Determine the (x, y) coordinate at the center of the cell enclosing the given text.  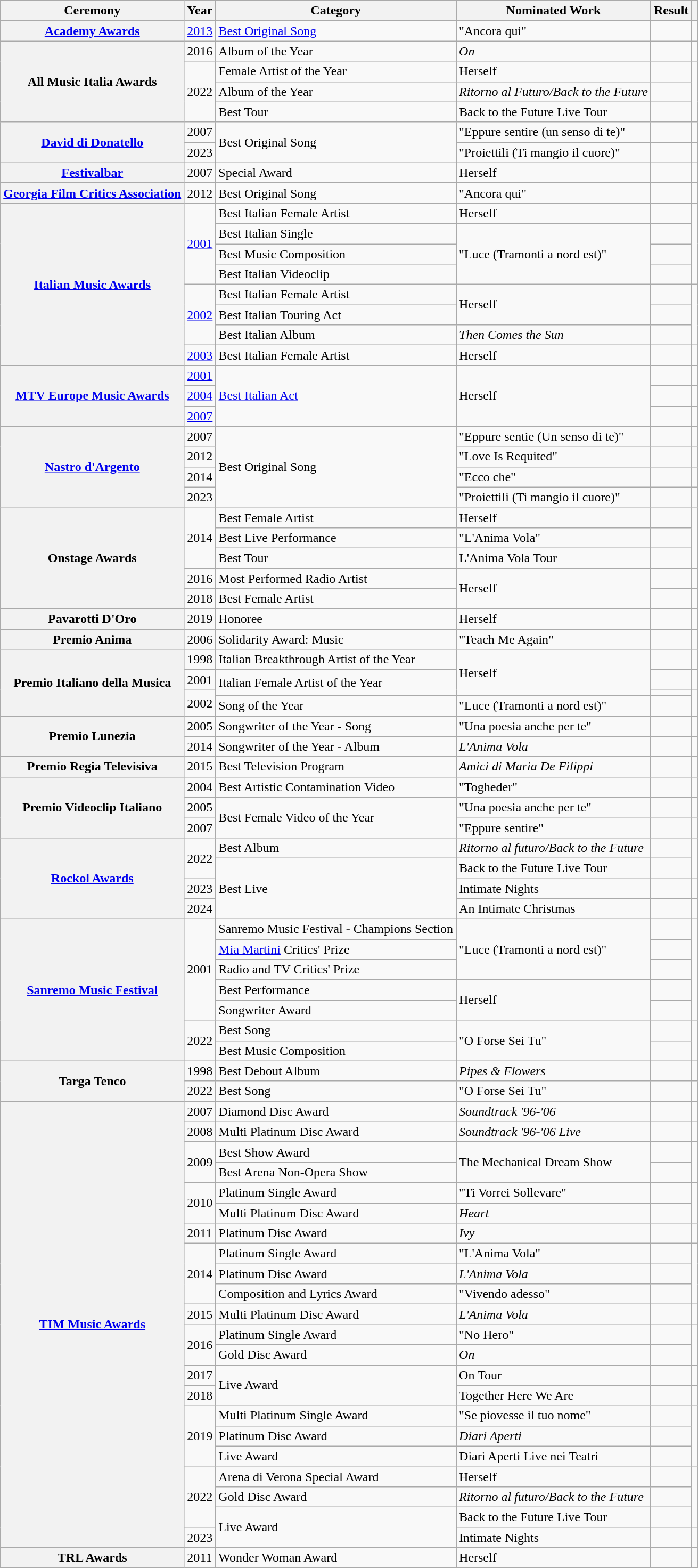
Honoree (336, 619)
Premio Lunezia (93, 736)
Best Debout Album (336, 1071)
Festivalbar (93, 173)
Best Italian Album (336, 335)
2009 (200, 1162)
Best Female Video of the Year (336, 817)
L'Anima Vola Tour (554, 558)
Best Italian Videoclip (336, 274)
All Music Italia Awards (93, 82)
Song of the Year (336, 706)
Nastro d'Argento (93, 467)
The Mechanical Dream Show (554, 1162)
Onstage Awards (93, 558)
Best Performance (336, 990)
TRL Awards (93, 1558)
Diari Aperti Live nei Teatri (554, 1456)
"Se piovesse il tuo nome" (554, 1416)
"Teach Me Again" (554, 639)
On Tour (554, 1375)
Premio Italiano della Musica (93, 683)
Ivy (554, 1233)
Georgia Film Critics Association (93, 193)
Amici di Maria De Filippi (554, 767)
Rockol Awards (93, 878)
Then Comes the Sun (554, 335)
"Ecco che" (554, 477)
Pipes & Flowers (554, 1071)
Mia Martini Critics' Prize (336, 949)
"Eppure sentire" (554, 827)
"Togheder" (554, 787)
Songwriter Award (336, 1010)
"Eppure sentire (un senso di te)" (554, 132)
Targa Tenco (93, 1081)
Multi Platinum Single Award (336, 1416)
2008 (200, 1132)
2006 (200, 639)
Premio Videoclip Italiano (93, 807)
Best Live Performance (336, 538)
Soundtrack '96-'06 Live (554, 1132)
Premio Regia Televisiva (93, 767)
Best Live (336, 888)
Category (336, 11)
Best Television Program (336, 767)
An Intimate Christmas (554, 909)
Heart (554, 1213)
Italian Music Awards (93, 284)
Nominated Work (554, 11)
Soundtrack '96-'06 (554, 1111)
Year (200, 11)
Together Here We Are (554, 1395)
Best Artistic Contamination Video (336, 787)
2003 (200, 355)
Premio Anima (93, 639)
Composition and Lyrics Award (336, 1294)
Diamond Disc Award (336, 1111)
Solidarity Award: Music (336, 639)
MTV Europe Music Awards (93, 396)
TIM Music Awards (93, 1325)
Sanremo Music Festival (93, 990)
Best Italian Act (336, 396)
Songwriter of the Year - Album (336, 746)
"Eppure sentie (Un senso di te)" (554, 436)
"Love Is Requited" (554, 457)
Best Album (336, 848)
Best Show Award (336, 1152)
Radio and TV Critics' Prize (336, 970)
2010 (200, 1203)
Wonder Woman Award (336, 1558)
Pavarotti D'Oro (93, 619)
Ritorno al Futuro/Back to the Future (554, 92)
Italian Breakthrough Artist of the Year (336, 660)
Best Arena Non-Opera Show (336, 1172)
Academy Awards (93, 31)
Ceremony (93, 11)
Best Italian Touring Act (336, 315)
Sanremo Music Festival - Champions Section (336, 929)
2017 (200, 1375)
Special Award (336, 173)
"Ti Vorrei Sollevare" (554, 1192)
2013 (200, 31)
Female Artist of the Year (336, 71)
"Vivendo adesso" (554, 1294)
Result (671, 11)
2024 (200, 909)
Most Performed Radio Artist (336, 578)
David di Donatello (93, 142)
"No Hero" (554, 1335)
Songwriter of the Year - Song (336, 726)
Italian Female Artist of the Year (336, 683)
Arena di Verona Special Award (336, 1476)
Diari Aperti (554, 1436)
Best Italian Single (336, 233)
